Identify which cell holds the provided text, then report its (x, y) central coordinate. 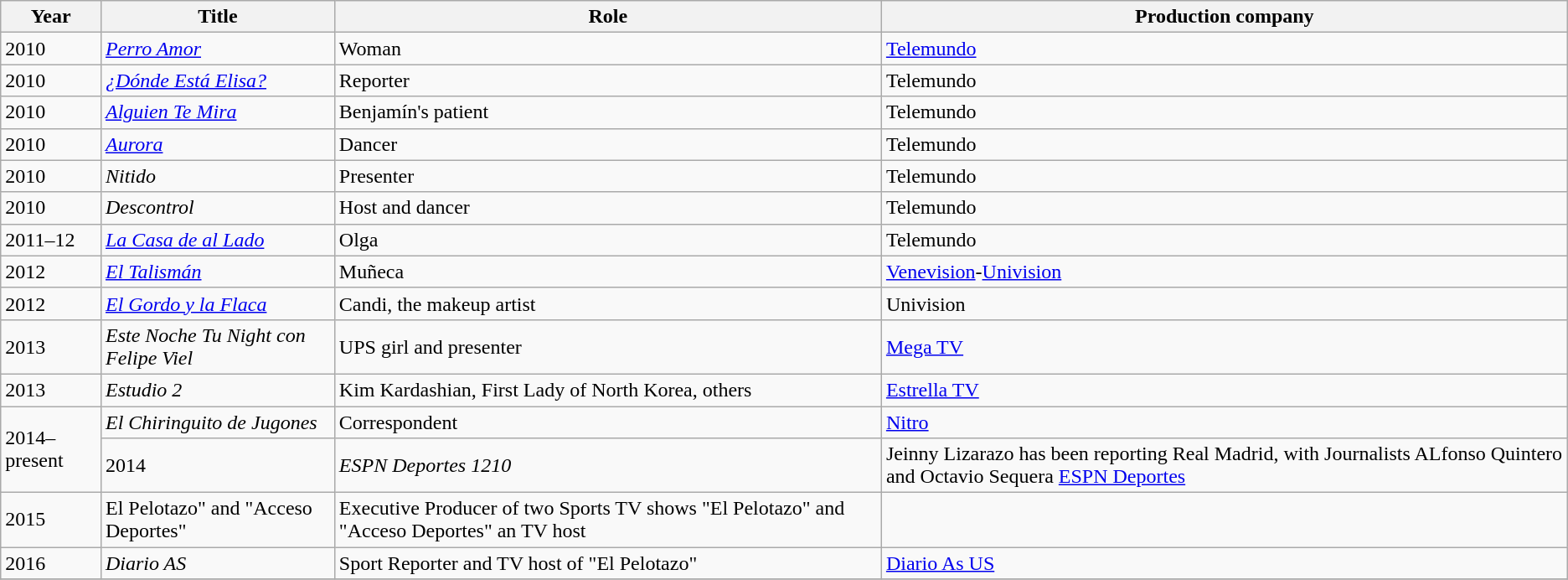
Estudio 2 (218, 390)
Year (51, 17)
Correspondent (608, 422)
Descontrol (218, 208)
El Gordo y la Flaca (218, 303)
Nitro (1225, 422)
Estrella TV (1225, 390)
2016 (51, 563)
La Casa de al Lado (218, 240)
El Chiringuito de Jugones (218, 422)
Reporter (608, 80)
Nitido (218, 176)
El Pelotazo" and "Acceso Deportes" (218, 520)
Presenter (608, 176)
Kim Kardashian, First Lady of North Korea, others (608, 390)
Role (608, 17)
Woman (608, 49)
2015 (51, 520)
Diario AS (218, 563)
Aurora (218, 144)
UPS girl and presenter (608, 347)
ESPN Deportes 1210 (608, 466)
Host and dancer (608, 208)
El Talismán (218, 272)
Title (218, 17)
Olga (608, 240)
2011–12 (51, 240)
Perro Amor (218, 49)
Diario As US (1225, 563)
Univision (1225, 303)
2014–present (51, 449)
¿Dónde Está Elisa? (218, 80)
Venevision-Univision (1225, 272)
Este Noche Tu Night con Felipe Viel (218, 347)
Jeinny Lizarazo has been reporting Real Madrid, with Journalists ALfonso Quintero and Octavio Sequera ESPN Deportes (1225, 466)
Executive Producer of two Sports TV shows "El Pelotazo" and "Acceso Deportes" an TV host (608, 520)
Production company (1225, 17)
Alguien Te Mira (218, 112)
2014 (218, 466)
Muñeca (608, 272)
Mega TV (1225, 347)
Sport Reporter and TV host of "El Pelotazo" (608, 563)
Candi, the makeup artist (608, 303)
Dancer (608, 144)
Benjamín's patient (608, 112)
